Locate the cell with the specified text and output its (X, Y) center coordinate. 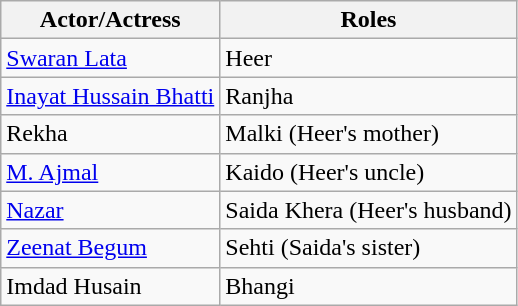
Heer (368, 58)
Inayat Hussain Bhatti (110, 96)
Sehti (Saida's sister) (368, 248)
Rekha (110, 134)
Bhangi (368, 286)
Nazar (110, 210)
Malki (Heer's mother) (368, 134)
Imdad Husain (110, 286)
M. Ajmal (110, 172)
Kaido (Heer's uncle) (368, 172)
Saida Khera (Heer's husband) (368, 210)
Roles (368, 20)
Swaran Lata (110, 58)
Zeenat Begum (110, 248)
Ranjha (368, 96)
Actor/Actress (110, 20)
